Return [x, y] of the center of cell containing provided text 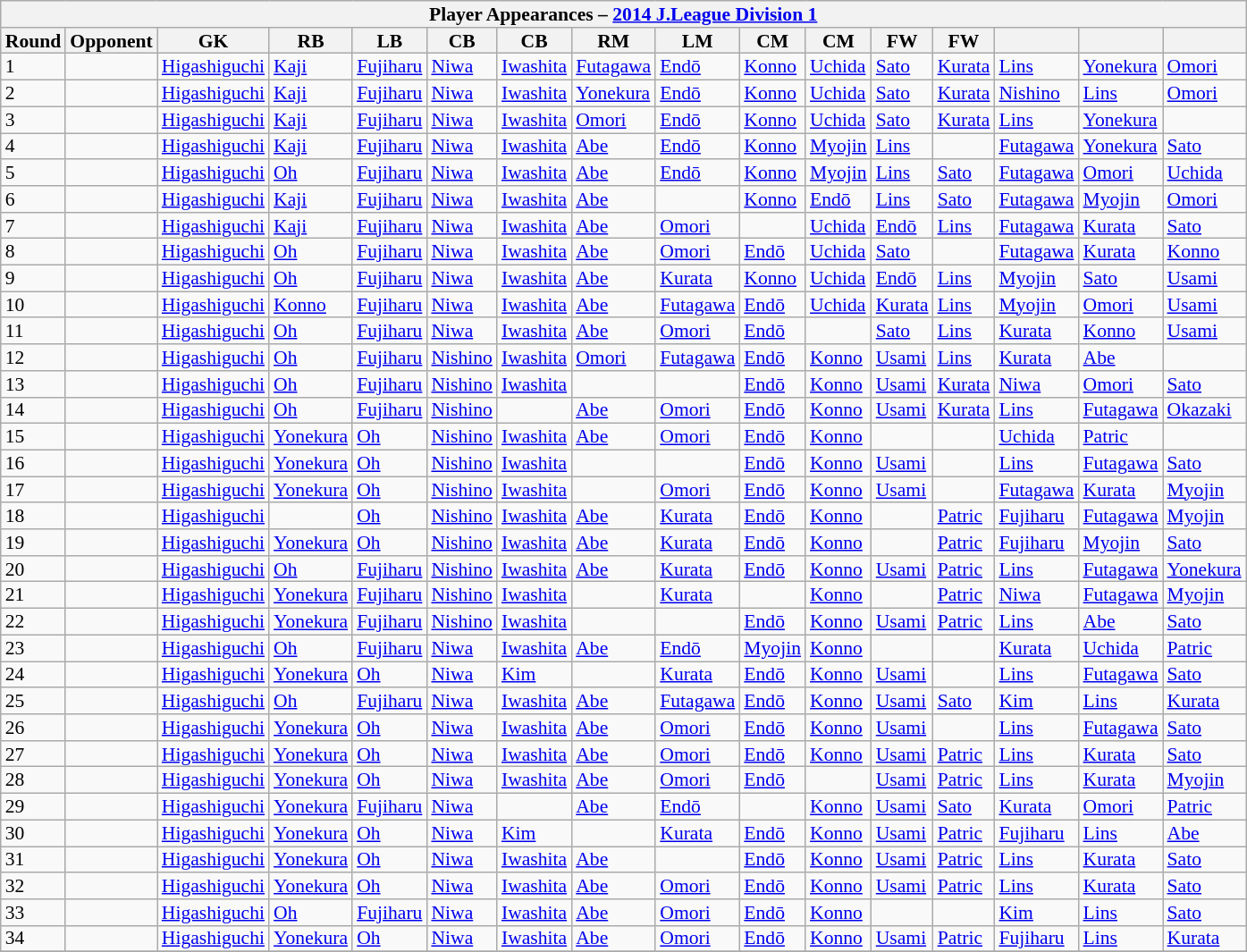
Round [34, 41]
11 [34, 332]
LM [697, 41]
16 [34, 464]
17 [34, 490]
9 [34, 279]
3 [34, 120]
5 [34, 173]
Player Appearances – 2014 J.League Division 1 [624, 14]
29 [34, 807]
7 [34, 226]
14 [34, 410]
8 [34, 252]
4 [34, 147]
20 [34, 569]
24 [34, 675]
21 [34, 595]
23 [34, 648]
12 [34, 358]
22 [34, 622]
18 [34, 517]
GK [213, 41]
RB [311, 41]
LB [390, 41]
6 [34, 199]
1 [34, 67]
19 [34, 543]
Opponent [111, 41]
13 [34, 384]
Okazaki [1205, 410]
33 [34, 913]
30 [34, 833]
10 [34, 305]
27 [34, 754]
26 [34, 728]
31 [34, 860]
2 [34, 94]
RM [613, 41]
15 [34, 437]
28 [34, 780]
32 [34, 886]
25 [34, 702]
